Identify which cell holds the provided text, then report its (X, Y) central coordinate. 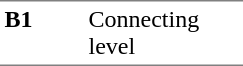
Connecting level (164, 33)
B1 (42, 33)
